Output the [x, y] coordinate of the center of the cell containing the given text.  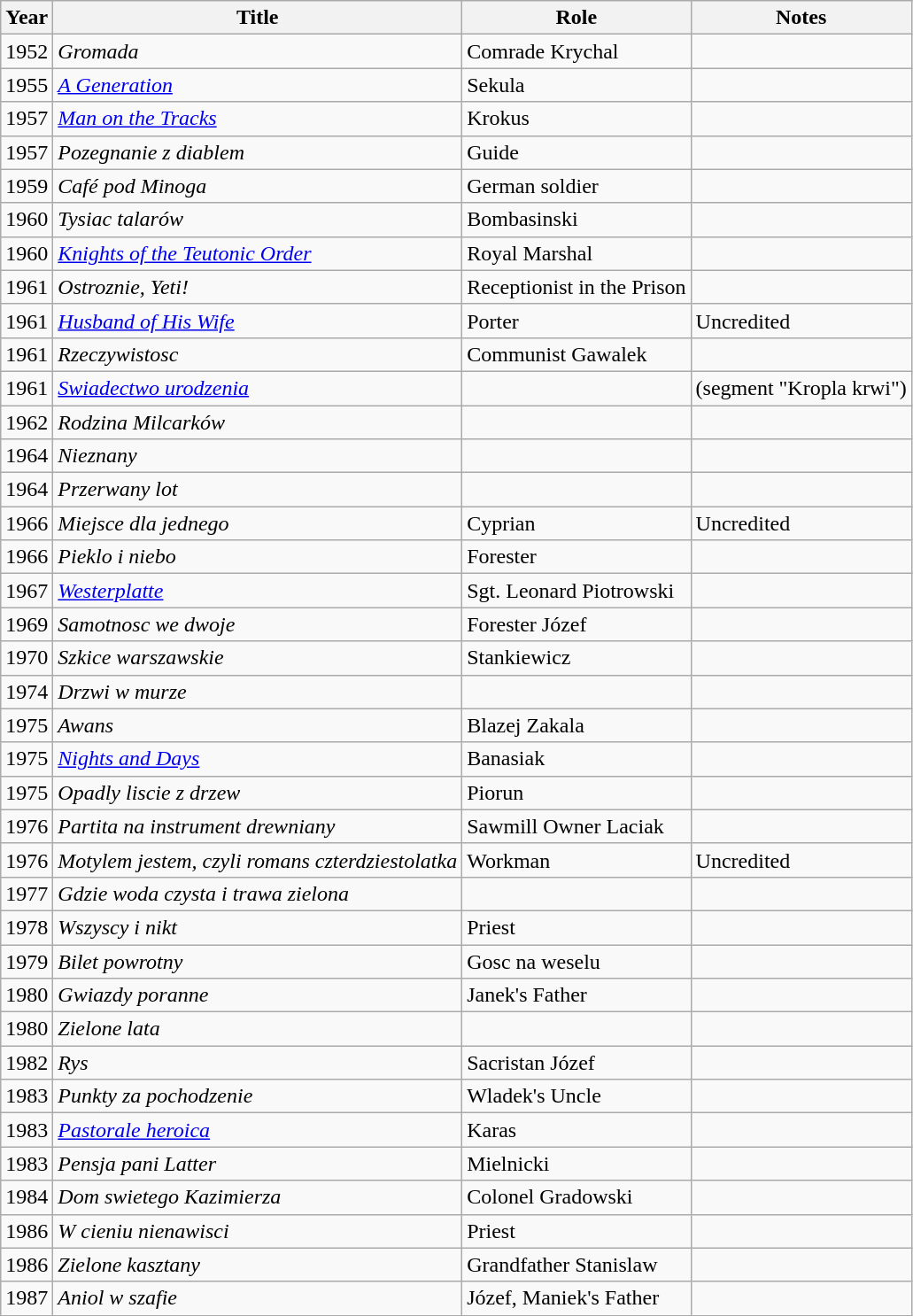
Ostroznie, Yeti! [258, 287]
Dom swietego Kazimierza [258, 1197]
Guide [576, 152]
1982 [27, 1063]
Year [27, 18]
Mielnicki [576, 1164]
Bilet powrotny [258, 961]
Westerplatte [258, 591]
Communist Gawalek [576, 354]
1984 [27, 1197]
Gwiazdy poranne [258, 995]
Banasiak [576, 759]
Sgt. Leonard Piotrowski [576, 591]
Receptionist in the Prison [576, 287]
Gromada [258, 51]
Nights and Days [258, 759]
Krokus [576, 119]
Sacristan Józef [576, 1063]
1979 [27, 961]
Opadly liscie z drzew [258, 793]
W cieniu nienawisci [258, 1231]
Miejsce dla jednego [258, 523]
Sawmill Owner Laciak [576, 826]
Swiadectwo urodzenia [258, 388]
Wladek's Uncle [576, 1096]
1952 [27, 51]
Zielone kasztany [258, 1265]
Title [258, 18]
Zielone lata [258, 1029]
Man on the Tracks [258, 119]
Szkice warszawskie [258, 658]
Rys [258, 1063]
Knights of the Teutonic Order [258, 253]
1987 [27, 1298]
1977 [27, 894]
Cyprian [576, 523]
Awans [258, 725]
Rodzina Milcarków [258, 422]
Samotnosc we dwoje [258, 624]
Aniol w szafie [258, 1298]
1967 [27, 591]
Grandfather Stanislaw [576, 1265]
Przerwany lot [258, 490]
Rzeczywistosc [258, 354]
Punkty za pochodzenie [258, 1096]
Gdzie woda czysta i trawa zielona [258, 894]
Tysiac talarów [258, 220]
Karas [576, 1130]
Pozegnanie z diablem [258, 152]
1959 [27, 186]
Pastorale heroica [258, 1130]
Colonel Gradowski [576, 1197]
Gosc na weselu [576, 961]
1962 [27, 422]
Husband of His Wife [258, 321]
Forester Józef [576, 624]
Porter [576, 321]
Notes [801, 18]
A Generation [258, 85]
Janek's Father [576, 995]
Workman [576, 860]
Nieznany [258, 456]
Blazej Zakala [576, 725]
Royal Marshal [576, 253]
(segment "Kropla krwi") [801, 388]
Wszyscy i nikt [258, 927]
1969 [27, 624]
Partita na instrument drewniany [258, 826]
1970 [27, 658]
Józef, Maniek's Father [576, 1298]
1974 [27, 692]
1978 [27, 927]
Bombasinski [576, 220]
Piorun [576, 793]
German soldier [576, 186]
Comrade Krychal [576, 51]
Pieklo i niebo [258, 557]
1955 [27, 85]
Motylem jestem, czyli romans czterdziestolatka [258, 860]
Role [576, 18]
Stankiewicz [576, 658]
Drzwi w murze [258, 692]
Pensja pani Latter [258, 1164]
Forester [576, 557]
Café pod Minoga [258, 186]
Sekula [576, 85]
